For the text-containing cell, return its midpoint in [X, Y] coordinate format. 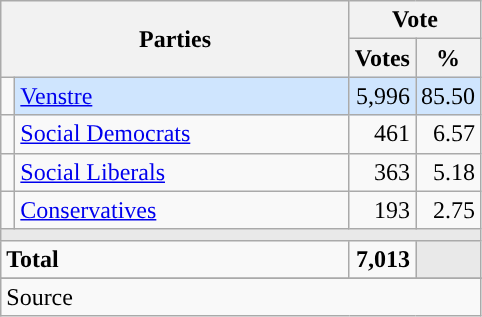
363 [382, 172]
% [448, 58]
Social Democrats [182, 134]
461 [382, 134]
Social Liberals [182, 172]
7,013 [382, 259]
5.18 [448, 172]
Votes [382, 58]
Total [176, 259]
5,996 [382, 96]
Parties [176, 39]
6.57 [448, 134]
2.75 [448, 210]
Venstre [182, 96]
Conservatives [182, 210]
85.50 [448, 96]
Vote [414, 20]
Source [241, 297]
193 [382, 210]
